Determine the [X, Y] coordinate at the center of the cell enclosing the given text.  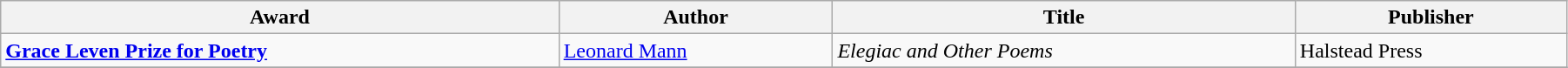
Leonard Mann [696, 51]
Halstead Press [1431, 51]
Title [1063, 17]
Award [280, 17]
Author [696, 17]
Grace Leven Prize for Poetry [280, 51]
Publisher [1431, 17]
Elegiac and Other Poems [1063, 51]
